Identify which cell holds the provided text, then report its (x, y) central coordinate. 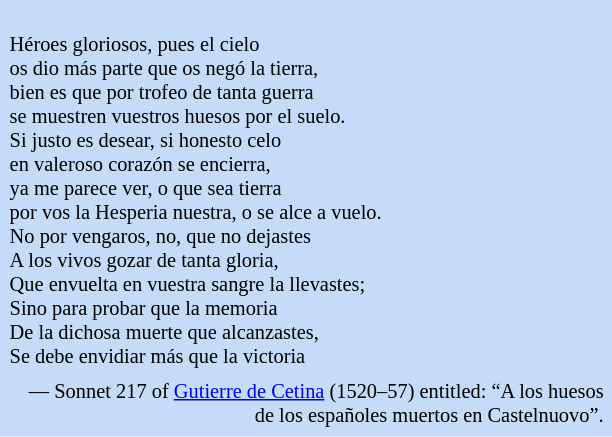
— Sonnet 217 of Gutierre de Cetina (1520–57) entitled: “A los huesos de los españoles muertos en Castelnuovo”. (306, 404)
